Determine the [x, y] coordinate at the center of the cell enclosing the given text.  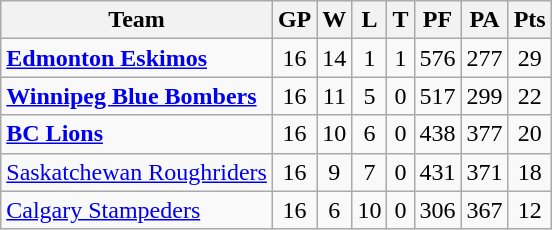
7 [370, 172]
438 [438, 134]
PA [484, 20]
W [334, 20]
PF [438, 20]
Pts [530, 20]
12 [530, 210]
371 [484, 172]
9 [334, 172]
431 [438, 172]
299 [484, 96]
L [370, 20]
277 [484, 58]
11 [334, 96]
Edmonton Eskimos [137, 58]
576 [438, 58]
377 [484, 134]
29 [530, 58]
T [400, 20]
22 [530, 96]
Saskatchewan Roughriders [137, 172]
367 [484, 210]
14 [334, 58]
BC Lions [137, 134]
5 [370, 96]
Team [137, 20]
GP [294, 20]
18 [530, 172]
20 [530, 134]
517 [438, 96]
Calgary Stampeders [137, 210]
Winnipeg Blue Bombers [137, 96]
306 [438, 210]
